Capture the cell that displays the provided text and extract its [X, Y] central coordinate. 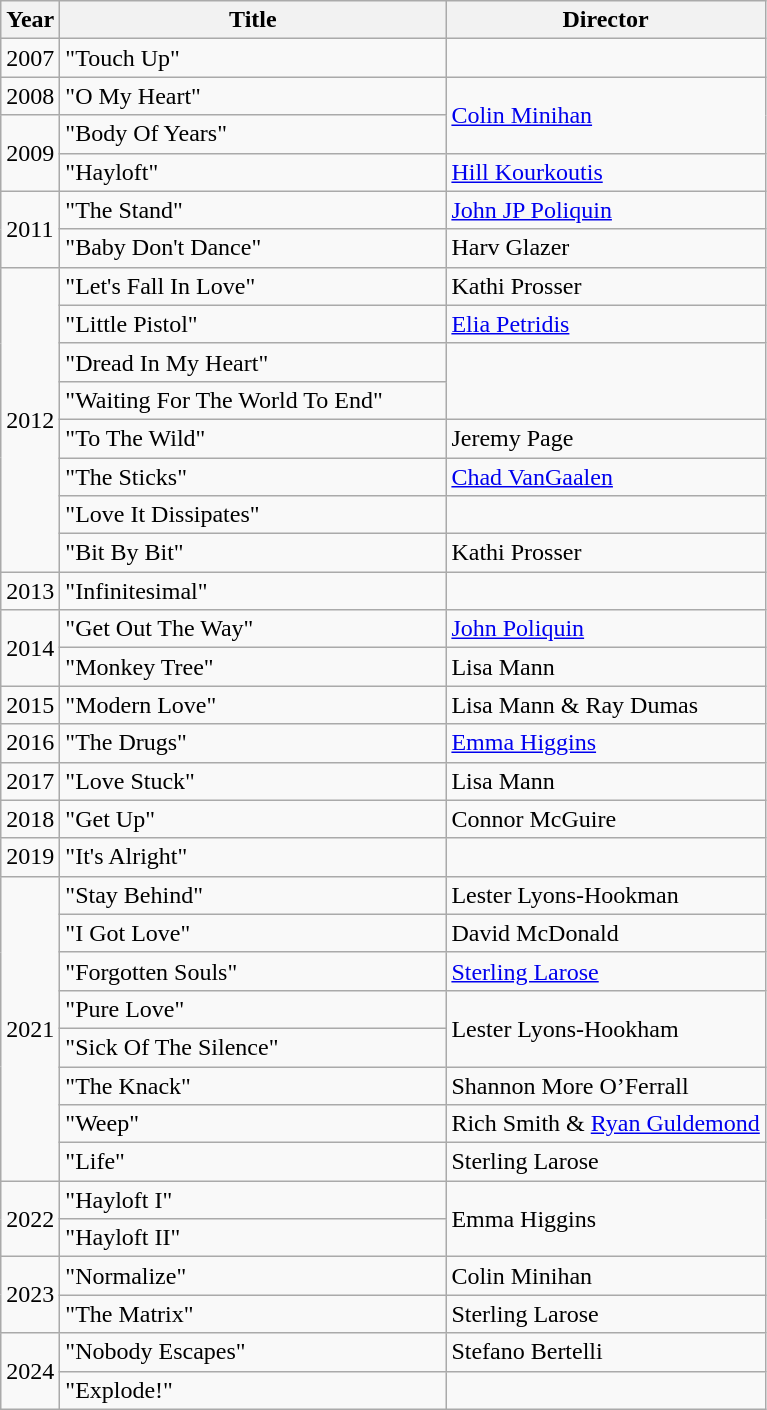
"Life" [253, 1162]
"Bit By Bit" [253, 553]
"Hayloft" [253, 172]
Lester Lyons-Hookham [606, 1028]
2016 [30, 743]
Connor McGuire [606, 819]
Year [30, 20]
2024 [30, 1371]
2007 [30, 58]
"Weep" [253, 1124]
"The Sticks" [253, 477]
"Body Of Years" [253, 134]
"Pure Love" [253, 1009]
Rich Smith & Ryan Guldemond [606, 1124]
"Get Out The Way" [253, 629]
2011 [30, 229]
"The Drugs" [253, 743]
David McDonald [606, 933]
"Stay Behind" [253, 895]
2013 [30, 591]
Chad VanGaalen [606, 477]
John Poliquin [606, 629]
"The Knack" [253, 1085]
Lester Lyons-Hookman [606, 895]
"Dread In My Heart" [253, 362]
Title [253, 20]
"Love Stuck" [253, 781]
"Touch Up" [253, 58]
2019 [30, 857]
Shannon More O’Ferrall [606, 1085]
"The Matrix" [253, 1314]
"Modern Love" [253, 705]
"The Stand" [253, 210]
"Monkey Tree" [253, 667]
John JP Poliquin [606, 210]
"Love It Dissipates" [253, 515]
2009 [30, 153]
"Normalize" [253, 1276]
2018 [30, 819]
2014 [30, 648]
"I Got Love" [253, 933]
"Little Pistol" [253, 324]
2012 [30, 419]
2022 [30, 1219]
"Get Up" [253, 819]
"O My Heart" [253, 96]
"Let's Fall In Love" [253, 286]
"Hayloft II" [253, 1238]
"Baby Don't Dance" [253, 248]
2021 [30, 1028]
"Forgotten Souls" [253, 971]
Elia Petridis [606, 324]
Jeremy Page [606, 438]
"Explode!" [253, 1390]
Harv Glazer [606, 248]
2017 [30, 781]
Stefano Bertelli [606, 1352]
"Hayloft I" [253, 1200]
2008 [30, 96]
"To The Wild" [253, 438]
2023 [30, 1295]
Lisa Mann & Ray Dumas [606, 705]
"It's Alright" [253, 857]
"Nobody Escapes" [253, 1352]
"Sick Of The Silence" [253, 1047]
2015 [30, 705]
"Waiting For The World To End" [253, 400]
Hill Kourkoutis [606, 172]
"Infinitesimal" [253, 591]
Director [606, 20]
